Locate the cell with the specified text and output its (X, Y) center coordinate. 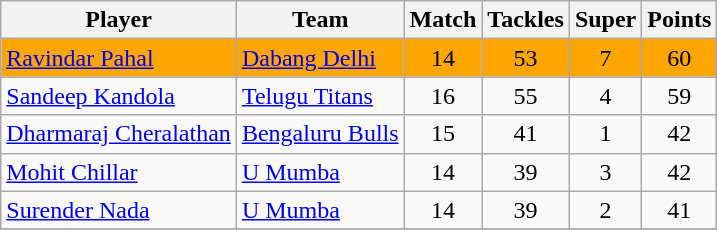
Team (320, 20)
2 (605, 210)
59 (680, 96)
Dabang Delhi (320, 58)
16 (443, 96)
3 (605, 172)
Mohit Chillar (119, 172)
60 (680, 58)
55 (526, 96)
Tackles (526, 20)
Surender Nada (119, 210)
53 (526, 58)
Player (119, 20)
Super (605, 20)
Ravindar Pahal (119, 58)
Bengaluru Bulls (320, 134)
Telugu Titans (320, 96)
15 (443, 134)
4 (605, 96)
1 (605, 134)
Match (443, 20)
Sandeep Kandola (119, 96)
Points (680, 20)
7 (605, 58)
Dharmaraj Cheralathan (119, 134)
